Scan for the cell matching the given text and deliver its [X, Y] coordinate at center. 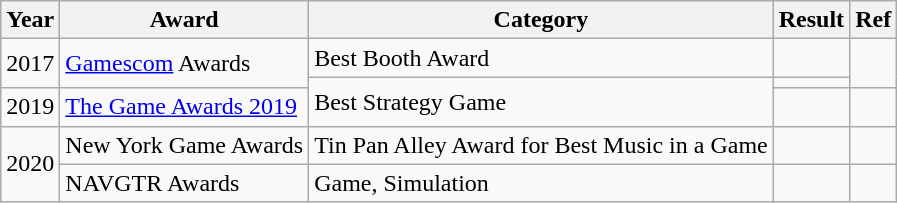
Game, Simulation [542, 183]
Category [542, 20]
Best Booth Award [542, 58]
2020 [30, 164]
2019 [30, 107]
New York Game Awards [184, 145]
Result [811, 20]
Tin Pan Alley Award for Best Music in a Game [542, 145]
NAVGTR Awards [184, 183]
Award [184, 20]
Year [30, 20]
2017 [30, 64]
The Game Awards 2019 [184, 107]
Best Strategy Game [542, 102]
Gamescom Awards [184, 64]
Ref [874, 20]
